Return the [X, Y] coordinate for the center point of the cell that contains the specified text.  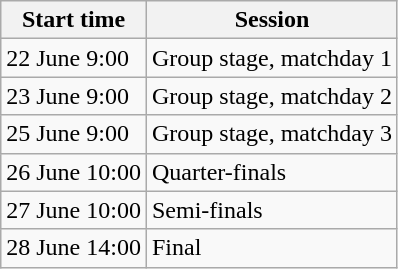
Group stage, matchday 1 [272, 58]
Start time [74, 20]
Group stage, matchday 2 [272, 96]
25 June 9:00 [74, 134]
23 June 9:00 [74, 96]
26 June 10:00 [74, 172]
22 June 9:00 [74, 58]
Session [272, 20]
Quarter-finals [272, 172]
Group stage, matchday 3 [272, 134]
Final [272, 248]
Semi-finals [272, 210]
28 June 14:00 [74, 248]
27 June 10:00 [74, 210]
